Provide the [X, Y] coordinate of the cell's center where the given text is located.  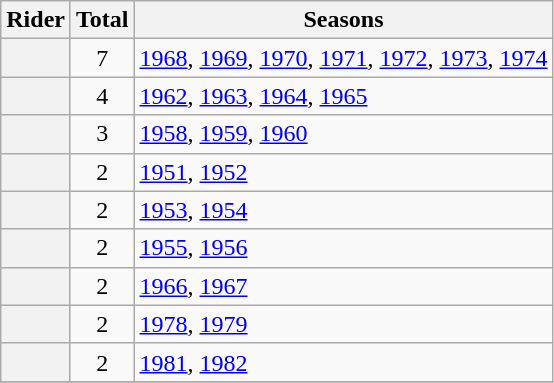
4 [102, 96]
1953, 1954 [344, 210]
1981, 1982 [344, 362]
1968, 1969, 1970, 1971, 1972, 1973, 1974 [344, 58]
1962, 1963, 1964, 1965 [344, 96]
7 [102, 58]
3 [102, 134]
1955, 1956 [344, 248]
Seasons [344, 20]
Total [102, 20]
1951, 1952 [344, 172]
Rider [36, 20]
1978, 1979 [344, 324]
1958, 1959, 1960 [344, 134]
1966, 1967 [344, 286]
